Pinpoint the cell where the given text exists, returning its (x, y) midpoint coordinate. 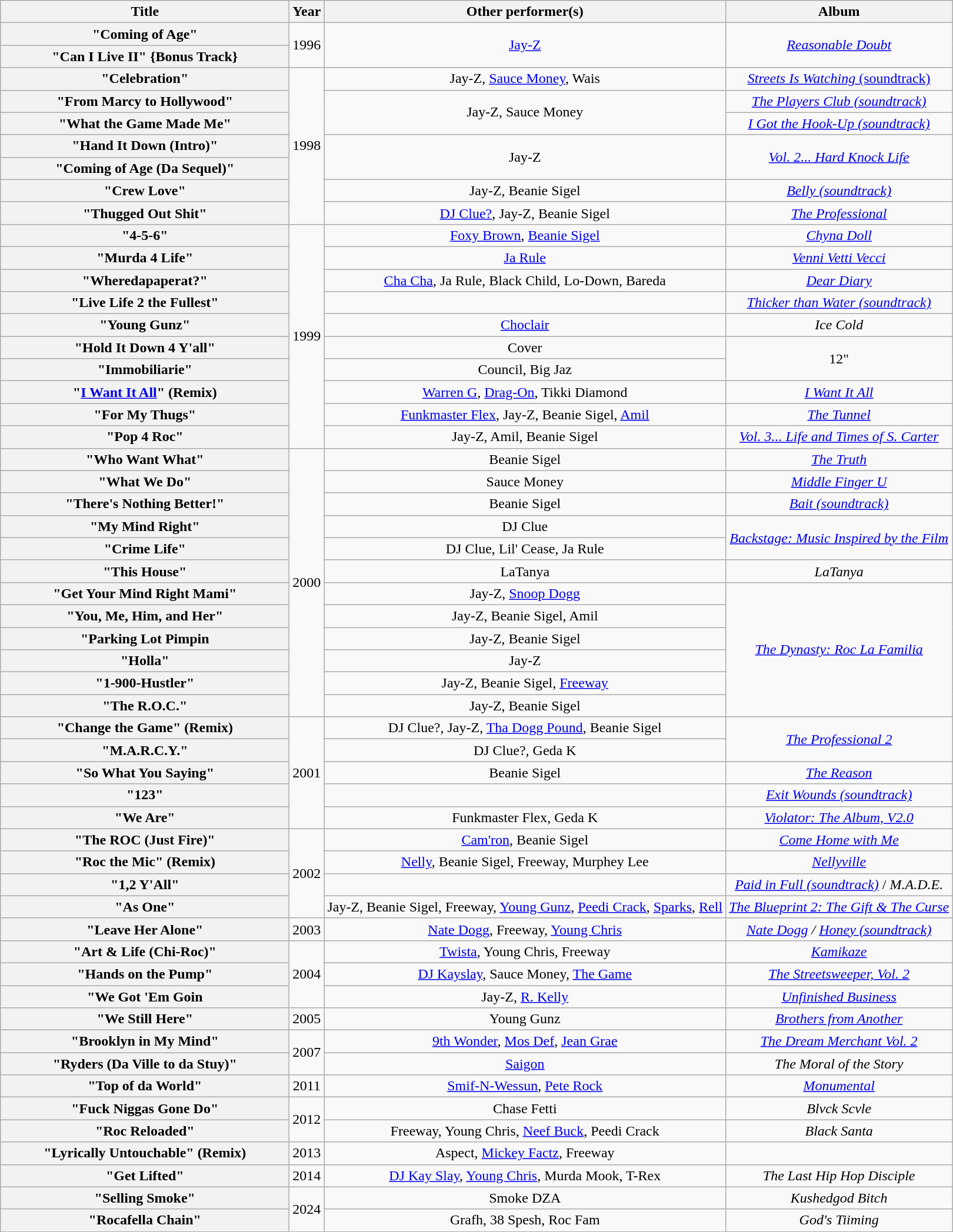
"Hold It Down 4 Y'all" (145, 348)
"Thugged Out Shit" (145, 213)
"The R.O.C." (145, 706)
The Dynasty: Roc La Familia (839, 649)
"Coming of Age" (145, 34)
Foxy Brown, Beanie Sigel (525, 235)
"I Want It All" (Remix) (145, 392)
"What the Game Made Me" (145, 123)
2004 (307, 974)
Kushedgod Bitch (839, 1198)
1999 (307, 336)
"Change the Game" (Remix) (145, 728)
Album (839, 12)
"Young Gunz" (145, 325)
2005 (307, 1019)
"Rocafella Chain" (145, 1220)
Cha Cha, Ja Rule, Black Child, Lo-Down, Bareda (525, 281)
"You, Me, Him, and Her" (145, 616)
Kamikaze (839, 951)
Blvck Scvle (839, 1109)
The Streetsweeper, Vol. 2 (839, 974)
Ja Rule (525, 258)
2001 (307, 773)
Funkmaster Flex, Geda K (525, 817)
The Professional (839, 213)
Young Gunz (525, 1019)
Streets Is Watching (soundtrack) (839, 79)
Sauce Money (525, 482)
Jay-Z, Beanie Sigel, Freeway, Young Gunz, Peedi Crack, Sparks, Rell (525, 907)
"So What You Saying" (145, 773)
"Immobiliarie" (145, 370)
"For My Thugs" (145, 415)
Monumental (839, 1086)
Cam'ron, Beanie Sigel (525, 840)
The Professional 2 (839, 739)
"Roc the Mic" (Remix) (145, 862)
DJ Clue, Lil' Cease, Ja Rule (525, 549)
DJ Clue?, Jay-Z, Beanie Sigel (525, 213)
9th Wonder, Mos Def, Jean Grae (525, 1041)
Funkmaster Flex, Jay-Z, Beanie Sigel, Amil (525, 415)
"Top of da World" (145, 1086)
DJ Clue?, Jay-Z, Tha Dogg Pound, Beanie Sigel (525, 728)
Jay-Z, Beanie Sigel, Amil (525, 616)
The Reason (839, 773)
"This House" (145, 571)
Brothers from Another (839, 1019)
Grafh, 38 Spesh, Roc Fam (525, 1220)
2024 (307, 1209)
Thicker than Water (soundtrack) (839, 303)
"We Got 'Em Goin (145, 997)
"1-900-Hustler" (145, 683)
"123" (145, 795)
Belly (soundtrack) (839, 191)
Other performer(s) (525, 12)
I Want It All (839, 392)
"As One" (145, 907)
"Hand It Down (Intro)" (145, 146)
"Pop 4 Roc" (145, 437)
12" (839, 359)
Unfinished Business (839, 997)
The Tunnel (839, 415)
"Selling Smoke" (145, 1198)
The Moral of the Story (839, 1064)
Chyna Doll (839, 235)
The Last Hip Hop Disciple (839, 1176)
Nate Dogg / Honey (soundtrack) (839, 929)
Jay-Z, Amil, Beanie Sigel (525, 437)
"Fuck Niggas Gone Do" (145, 1109)
Bait (soundtrack) (839, 504)
Nellyville (839, 862)
Jay-Z, Sauce Money, Wais (525, 79)
Cover (525, 348)
Smif-N-Wessun, Pete Rock (525, 1086)
2012 (307, 1120)
2003 (307, 929)
"Holla" (145, 661)
"Wheredapaperat?" (145, 281)
DJ Clue?, Geda K (525, 750)
"We Are" (145, 817)
"Coming of Age (Da Sequel)" (145, 168)
Black Santa (839, 1131)
2014 (307, 1176)
"Crime Life" (145, 549)
1998 (307, 146)
Choclair (525, 325)
"Roc Reloaded" (145, 1131)
Warren G, Drag-On, Tikki Diamond (525, 392)
Smoke DZA (525, 1198)
The Blueprint 2: The Gift & The Curse (839, 907)
Saigon (525, 1064)
Violator: The Album, V2.0 (839, 817)
"Lyrically Untouchable" (Remix) (145, 1153)
"There's Nothing Better!" (145, 504)
"What We Do" (145, 482)
Nate Dogg, Freeway, Young Chris (525, 929)
"Can I Live II" {Bonus Track} (145, 56)
Ice Cold (839, 325)
"We Still Here" (145, 1019)
Nelly, Beanie Sigel, Freeway, Murphey Lee (525, 862)
Vol. 3... Life and Times of S. Carter (839, 437)
"Art & Life (Chi-Roc)" (145, 951)
Jay-Z, Beanie Sigel, Freeway (525, 683)
"Get Lifted" (145, 1176)
Aspect, Mickey Factz, Freeway (525, 1153)
Paid in Full (soundtrack) / M.A.D.E. (839, 884)
Freeway, Young Chris, Neef Buck, Peedi Crack (525, 1131)
Jay-Z, Snoop Dogg (525, 593)
God's Tiiming (839, 1220)
DJ Clue (525, 526)
Come Home with Me (839, 840)
"Leave Her Alone" (145, 929)
Year (307, 12)
Council, Big Jaz (525, 370)
2013 (307, 1153)
Jay-Z, R. Kelly (525, 997)
The Dream Merchant Vol. 2 (839, 1041)
"Ryders (Da Ville to da Stuy)" (145, 1064)
Venni Vetti Vecci (839, 258)
"The ROC (Just Fire)" (145, 840)
Twista, Young Chris, Freeway (525, 951)
The Players Club (soundtrack) (839, 101)
Vol. 2... Hard Knock Life (839, 157)
Backstage: Music Inspired by the Film (839, 537)
2002 (307, 873)
2000 (307, 582)
"Murda 4 Life" (145, 258)
"Crew Love" (145, 191)
"Hands on the Pump" (145, 974)
Chase Fetti (525, 1109)
"Brooklyn in My Mind" (145, 1041)
1996 (307, 45)
Dear Diary (839, 281)
"Parking Lot Pimpin (145, 638)
"From Marcy to Hollywood" (145, 101)
Middle Finger U (839, 482)
"Who Want What" (145, 459)
DJ Kayslay, Sauce Money, The Game (525, 974)
"M.A.R.C.Y." (145, 750)
"1,2 Y'All" (145, 884)
The Truth (839, 459)
"Live Life 2 the Fullest" (145, 303)
"4-5-6" (145, 235)
Title (145, 12)
Jay-Z, Sauce Money (525, 112)
"Get Your Mind Right Mami" (145, 593)
"Celebration" (145, 79)
Exit Wounds (soundtrack) (839, 795)
2011 (307, 1086)
2007 (307, 1053)
I Got the Hook-Up (soundtrack) (839, 123)
DJ Kay Slay, Young Chris, Murda Mook, T-Rex (525, 1176)
Reasonable Doubt (839, 45)
"My Mind Right" (145, 526)
